Capture the cell that displays the provided text and extract its (x, y) central coordinate. 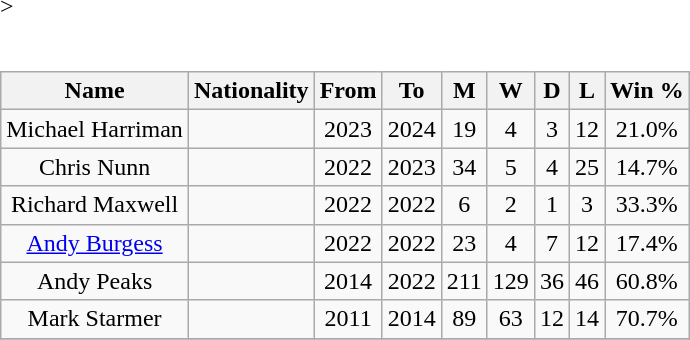
Name (95, 91)
14 (586, 319)
23 (464, 243)
D (552, 91)
34 (464, 167)
2024 (412, 129)
Mark Starmer (95, 319)
Richard Maxwell (95, 205)
Win % (648, 91)
1 (552, 205)
17.4% (648, 243)
W (510, 91)
63 (510, 319)
From (348, 91)
M (464, 91)
5 (510, 167)
Andy Burgess (95, 243)
2011 (348, 319)
89 (464, 319)
To (412, 91)
25 (586, 167)
211 (464, 281)
19 (464, 129)
L (586, 91)
7 (552, 243)
6 (464, 205)
129 (510, 281)
60.8% (648, 281)
46 (586, 281)
Andy Peaks (95, 281)
36 (552, 281)
21.0% (648, 129)
33.3% (648, 205)
Michael Harriman (95, 129)
Chris Nunn (95, 167)
Nationality (251, 91)
2 (510, 205)
14.7% (648, 167)
70.7% (648, 319)
